Extract the (X, Y) coordinate from the center of the cell holding the provided text.  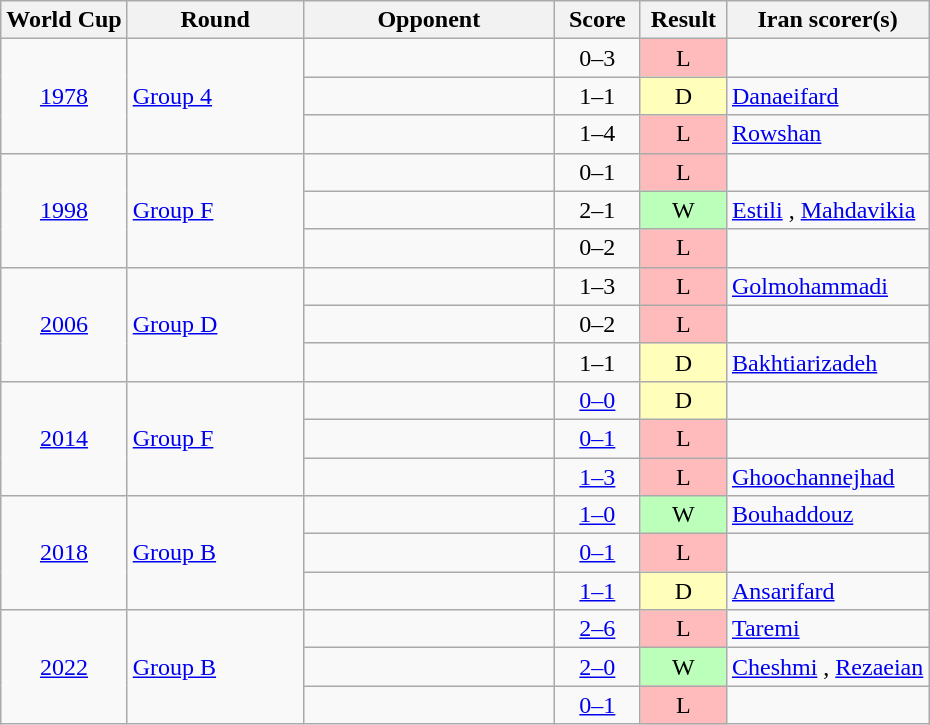
0–3 (597, 58)
World Cup (64, 20)
1–4 (597, 134)
Golmohammadi (827, 286)
2–1 (597, 210)
2–0 (597, 667)
0–0 (597, 400)
Rowshan (827, 134)
Group D (215, 324)
Group 4 (215, 96)
Ansarifard (827, 591)
Iran scorer(s) (827, 20)
2022 (64, 667)
1–0 (597, 515)
Taremi (827, 629)
Score (597, 20)
Round (215, 20)
2014 (64, 438)
Ghoochannejhad (827, 477)
Cheshmi , Rezaeian (827, 667)
1998 (64, 210)
Bouhaddouz (827, 515)
1978 (64, 96)
2006 (64, 324)
Estili , Mahdavikia (827, 210)
2–6 (597, 629)
Danaeifard (827, 96)
Result (683, 20)
Bakhtiarizadeh (827, 362)
Opponent (428, 20)
2018 (64, 553)
